Scan for the cell matching the given text and deliver its [x, y] coordinate at center. 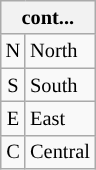
E [13, 118]
C [13, 152]
South [60, 85]
S [13, 85]
Central [60, 152]
North [60, 51]
N [13, 51]
East [60, 118]
cont... [48, 17]
